Scan for the cell matching the given text and deliver its (X, Y) coordinate at center. 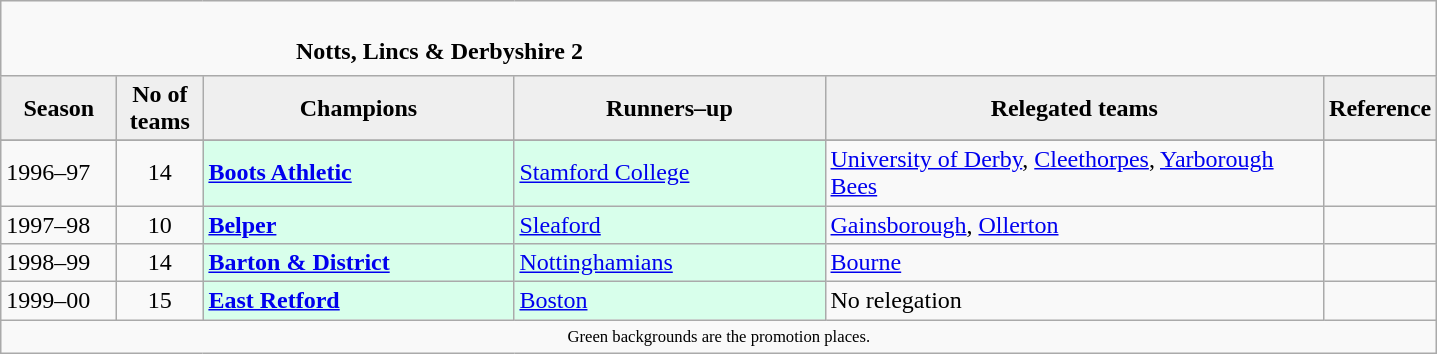
15 (160, 301)
10 (160, 225)
Runners–up (670, 108)
1998–99 (59, 263)
No of teams (160, 108)
1999–00 (59, 301)
Boots Athletic (358, 172)
Barton & District (358, 263)
Boston (670, 301)
Gainsborough, Ollerton (1074, 225)
1997–98 (59, 225)
Stamford College (670, 172)
Relegated teams (1074, 108)
Bourne (1074, 263)
No relegation (1074, 301)
1996–97 (59, 172)
Season (59, 108)
Champions (358, 108)
Nottinghamians (670, 263)
Green backgrounds are the promotion places. (719, 336)
Belper (358, 225)
East Retford (358, 301)
University of Derby, Cleethorpes, Yarborough Bees (1074, 172)
Sleaford (670, 225)
Reference (1380, 108)
